Scan for the cell matching the given text and deliver its [X, Y] coordinate at center. 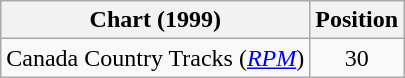
30 [357, 58]
Position [357, 20]
Chart (1999) [156, 20]
Canada Country Tracks (RPM) [156, 58]
